Scan for the cell matching the given text and deliver its [x, y] coordinate at center. 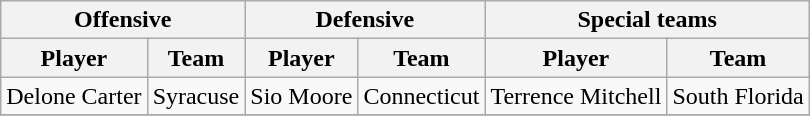
Connecticut [422, 96]
Defensive [365, 20]
Syracuse [196, 96]
Special teams [647, 20]
Terrence Mitchell [576, 96]
South Florida [738, 96]
Sio Moore [302, 96]
Offensive [123, 20]
Delone Carter [74, 96]
